Extract the [X, Y] coordinate from the center of the cell holding the provided text.  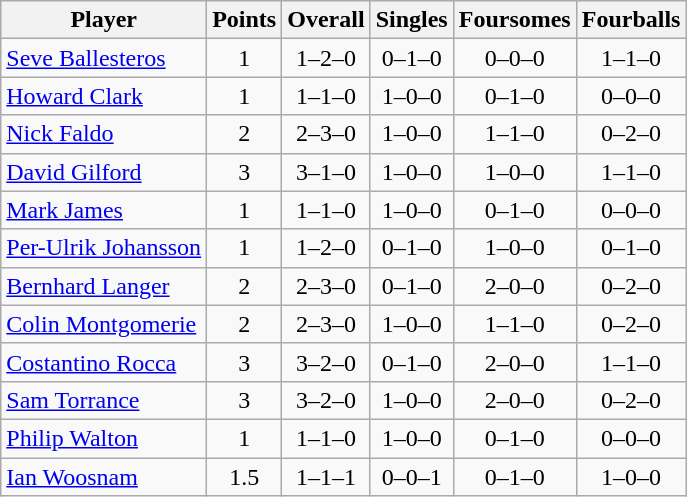
Colin Montgomerie [104, 324]
Player [104, 20]
1.5 [244, 477]
Nick Faldo [104, 134]
0–0–1 [412, 477]
Points [244, 20]
Sam Torrance [104, 400]
1–1–1 [326, 477]
Costantino Rocca [104, 362]
Per-Ulrik Johansson [104, 248]
David Gilford [104, 172]
3–1–0 [326, 172]
Foursomes [514, 20]
Mark James [104, 210]
Overall [326, 20]
Howard Clark [104, 96]
Philip Walton [104, 438]
Ian Woosnam [104, 477]
Fourballs [631, 20]
Singles [412, 20]
Bernhard Langer [104, 286]
Seve Ballesteros [104, 58]
